Extract the [x, y] coordinate from the center of the cell holding the provided text.  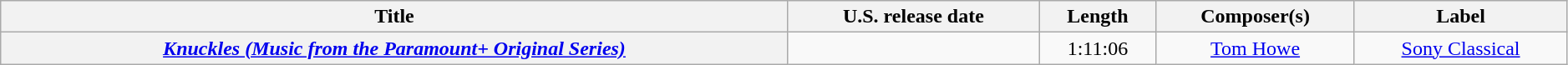
Knuckles (Music from the Paramount+ Original Series) [394, 48]
1:11:06 [1098, 48]
Tom Howe [1255, 48]
Length [1098, 17]
Sony Classical [1460, 48]
Composer(s) [1255, 17]
U.S. release date [913, 17]
Label [1460, 17]
Title [394, 17]
